Identify which cell holds the provided text, then report its [x, y] central coordinate. 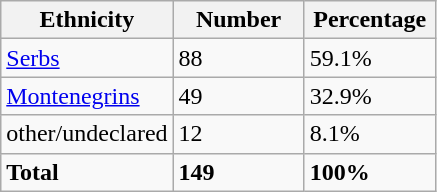
149 [238, 172]
Ethnicity [87, 20]
12 [238, 134]
49 [238, 96]
Number [238, 20]
8.1% [370, 134]
100% [370, 172]
Percentage [370, 20]
32.9% [370, 96]
other/undeclared [87, 134]
Total [87, 172]
Serbs [87, 58]
59.1% [370, 58]
Montenegrins [87, 96]
88 [238, 58]
